Determine the (X, Y) coordinate at the center of the cell enclosing the given text.  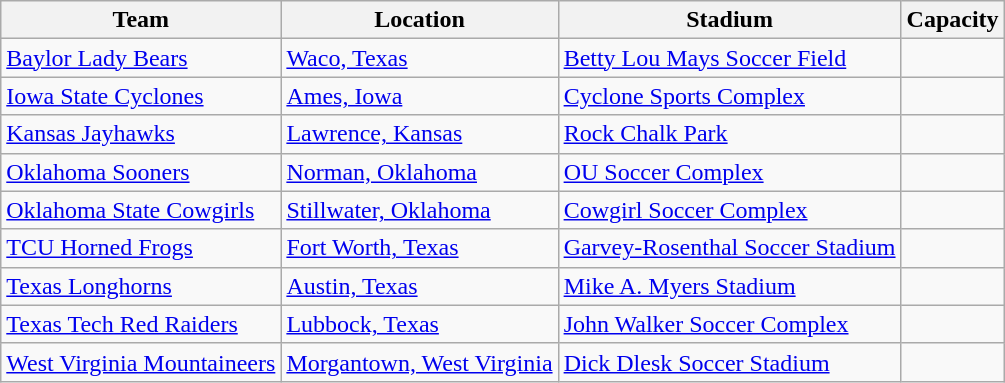
Texas Tech Red Raiders (141, 324)
OU Soccer Complex (730, 172)
Garvey-Rosenthal Soccer Stadium (730, 248)
Kansas Jayhawks (141, 134)
Lubbock, Texas (420, 324)
Texas Longhorns (141, 286)
Oklahoma Sooners (141, 172)
Rock Chalk Park (730, 134)
Stadium (730, 20)
Dick Dlesk Soccer Stadium (730, 362)
Morgantown, West Virginia (420, 362)
Stillwater, Oklahoma (420, 210)
Cowgirl Soccer Complex (730, 210)
John Walker Soccer Complex (730, 324)
Waco, Texas (420, 58)
West Virginia Mountaineers (141, 362)
Oklahoma State Cowgirls (141, 210)
Baylor Lady Bears (141, 58)
Team (141, 20)
Lawrence, Kansas (420, 134)
Norman, Oklahoma (420, 172)
Capacity (952, 20)
Iowa State Cyclones (141, 96)
Betty Lou Mays Soccer Field (730, 58)
Fort Worth, Texas (420, 248)
Mike A. Myers Stadium (730, 286)
Location (420, 20)
TCU Horned Frogs (141, 248)
Ames, Iowa (420, 96)
Cyclone Sports Complex (730, 96)
Austin, Texas (420, 286)
